Provide the (X, Y) coordinate of the cell's center where the given text is located.  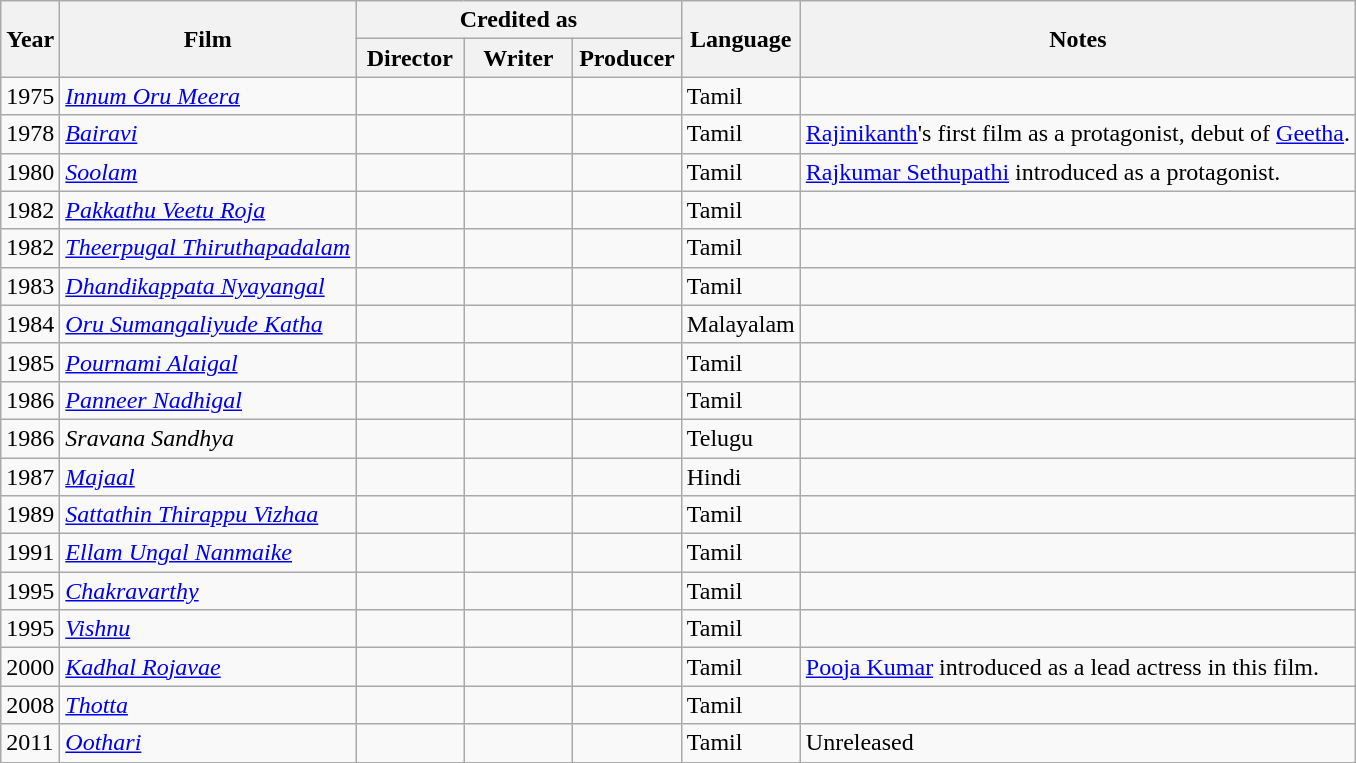
Rajkumar Sethupathi introduced as a protagonist. (1078, 172)
Pakkathu Veetu Roja (208, 210)
Panneer Nadhigal (208, 400)
Majaal (208, 477)
Director (410, 58)
Film (208, 39)
Kadhal Rojavae (208, 667)
Chakravarthy (208, 591)
Soolam (208, 172)
Ellam Ungal Nanmaike (208, 553)
Thotta (208, 705)
1987 (30, 477)
Hindi (740, 477)
Malayalam (740, 324)
1989 (30, 515)
Pournami Alaigal (208, 362)
Telugu (740, 438)
1991 (30, 553)
Theerpugal Thiruthapadalam (208, 248)
Year (30, 39)
1984 (30, 324)
1978 (30, 134)
Innum Oru Meera (208, 96)
1980 (30, 172)
Bairavi (208, 134)
Sattathin Thirappu Vizhaa (208, 515)
2011 (30, 743)
Dhandikappata Nyayangal (208, 286)
Oru Sumangaliyude Katha (208, 324)
Producer (628, 58)
1975 (30, 96)
Vishnu (208, 629)
1983 (30, 286)
Sravana Sandhya (208, 438)
2000 (30, 667)
Rajinikanth's first film as a protagonist, debut of Geetha. (1078, 134)
Notes (1078, 39)
Unreleased (1078, 743)
Writer (518, 58)
Credited as (519, 20)
Language (740, 39)
1985 (30, 362)
2008 (30, 705)
Oothari (208, 743)
Pooja Kumar introduced as a lead actress in this film. (1078, 667)
